Output the [X, Y] coordinate of the center of the cell containing the given text.  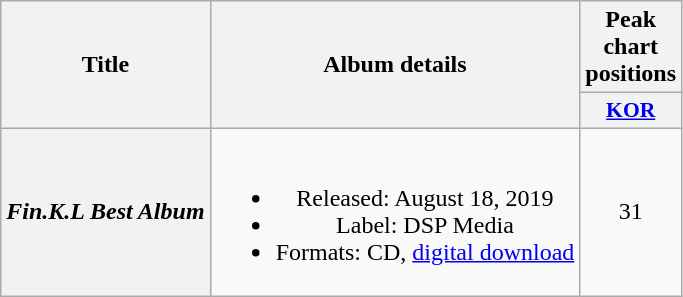
Released: August 18, 2019Label: DSP MediaFormats: CD, digital download [395, 212]
Peak chart positions [631, 47]
Fin.K.L Best Album [106, 212]
Title [106, 65]
31 [631, 212]
Album details [395, 65]
KOR [631, 111]
